Output the (X, Y) coordinate of the center of the cell containing the given text.  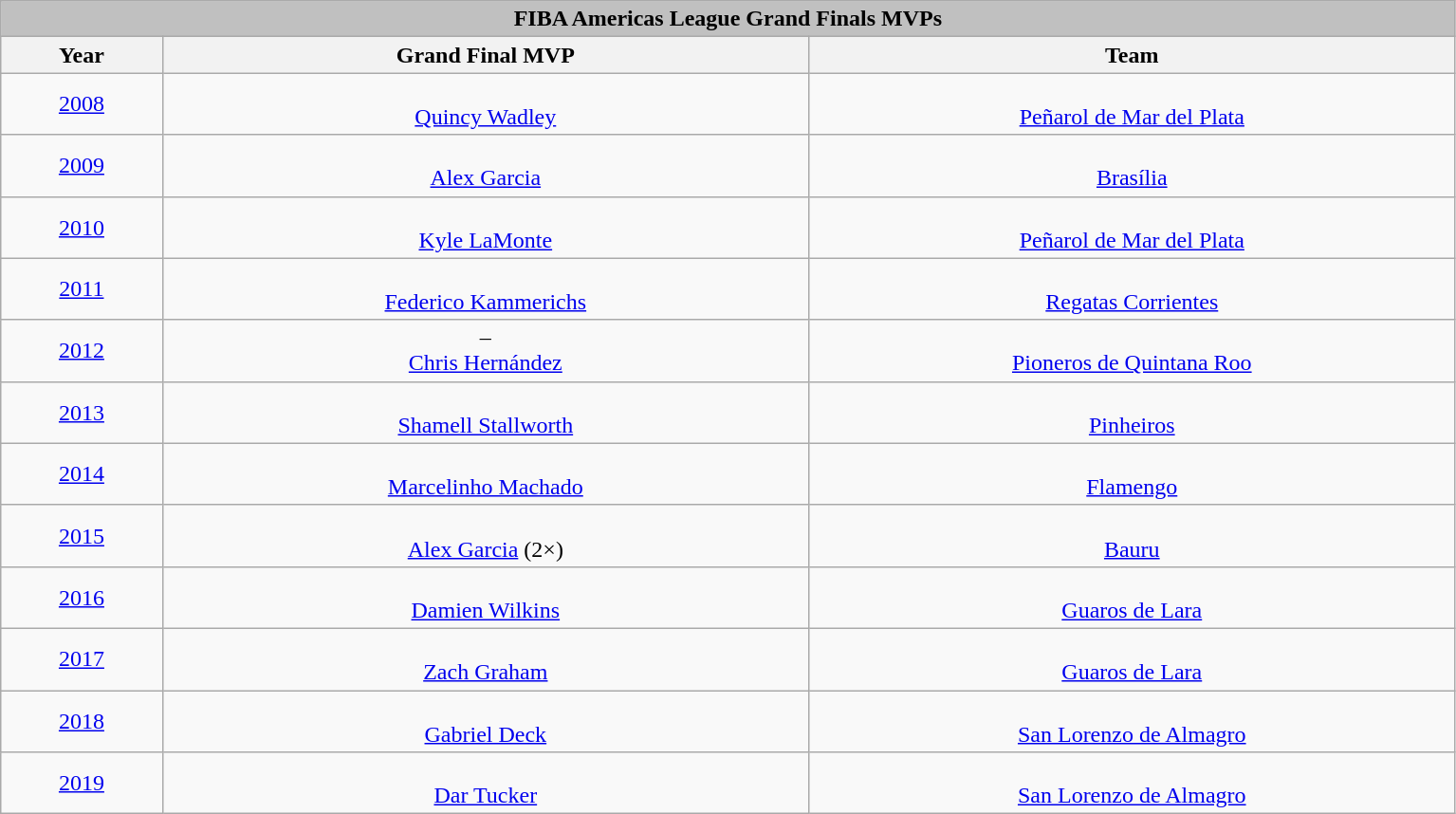
Federico Kammerichs (486, 288)
2013 (82, 412)
Grand Final MVP (486, 55)
Quincy Wadley (486, 104)
Shamell Stallworth (486, 412)
2010 (82, 228)
Alex Garcia (486, 165)
Pinheiros (1133, 412)
FIBA Americas League Grand Finals MVPs (728, 19)
Marcelinho Machado (486, 474)
2009 (82, 165)
Kyle LaMonte (486, 228)
2015 (82, 535)
2011 (82, 288)
Flamengo (1133, 474)
Pioneros de Quintana Roo (1133, 351)
Dar Tucker (486, 784)
Alex Garcia (2×) (486, 535)
Brasília (1133, 165)
2014 (82, 474)
Gabriel Deck (486, 721)
Year (82, 55)
–Chris Hernández (486, 351)
2008 (82, 104)
Team (1133, 55)
Regatas Corrientes (1133, 288)
Bauru (1133, 535)
2018 (82, 721)
2019 (82, 784)
Damien Wilkins (486, 598)
2012 (82, 351)
2017 (82, 658)
Zach Graham (486, 658)
2016 (82, 598)
